Find where the given text appears and provide that cell's center as [X, Y] coordinate. 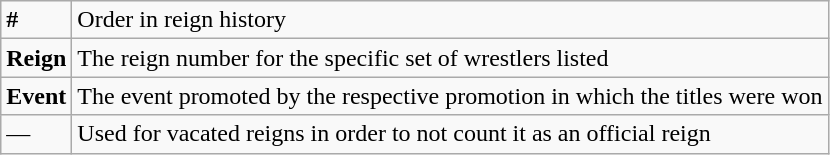
# [36, 20]
Event [36, 96]
Used for vacated reigns in order to not count it as an official reign [450, 134]
— [36, 134]
The reign number for the specific set of wrestlers listed [450, 58]
The event promoted by the respective promotion in which the titles were won [450, 96]
Reign [36, 58]
Order in reign history [450, 20]
